Search for the cell housing the specified text and yield its [x, y] center coordinate. 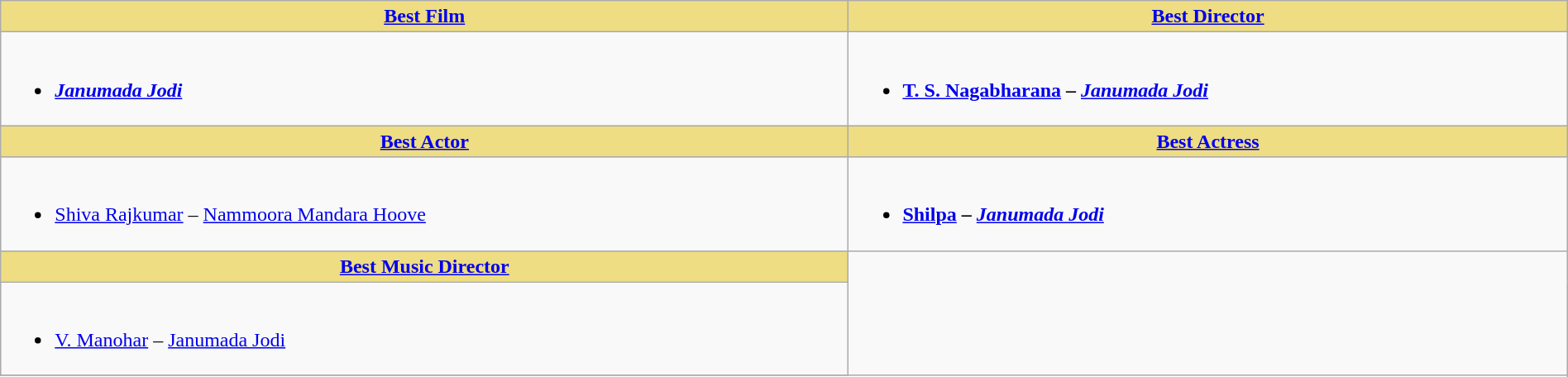
Best Film [425, 17]
Best Actor [425, 141]
Best Actress [1207, 141]
V. Manohar – Janumada Jodi [425, 329]
T. S. Nagabharana – Janumada Jodi [1207, 79]
Best Music Director [425, 266]
Shilpa – Janumada Jodi [1207, 203]
Janumada Jodi [425, 79]
Shiva Rajkumar – Nammoora Mandara Hoove [425, 203]
Best Director [1207, 17]
